Search for the cell housing the specified text and yield its (X, Y) center coordinate. 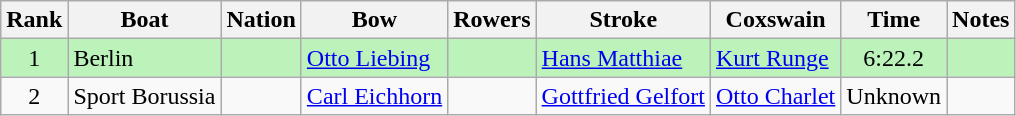
2 (34, 96)
Boat (144, 20)
Bow (374, 20)
Coxswain (775, 20)
Kurt Runge (775, 58)
Hans Matthiae (623, 58)
Otto Liebing (374, 58)
Sport Borussia (144, 96)
Time (894, 20)
1 (34, 58)
Nation (261, 20)
Berlin (144, 58)
Rowers (492, 20)
Gottfried Gelfort (623, 96)
Otto Charlet (775, 96)
Carl Eichhorn (374, 96)
6:22.2 (894, 58)
Stroke (623, 20)
Unknown (894, 96)
Rank (34, 20)
Notes (981, 20)
